For the text-containing cell, return its midpoint in [X, Y] coordinate format. 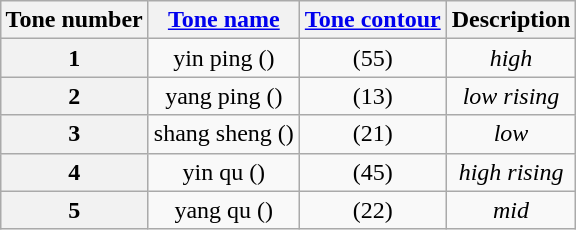
2 [74, 96]
Tone name [224, 20]
5 [74, 210]
(13) [372, 96]
4 [74, 172]
(55) [372, 58]
yang qu () [224, 210]
yang ping () [224, 96]
yin ping () [224, 58]
1 [74, 58]
(45) [372, 172]
Description [511, 20]
shang sheng () [224, 134]
high [511, 58]
yin qu () [224, 172]
mid [511, 210]
(22) [372, 210]
high rising [511, 172]
(21) [372, 134]
low rising [511, 96]
Tone contour [372, 20]
3 [74, 134]
Tone number [74, 20]
low [511, 134]
